Identify which cell holds the provided text, then report its [x, y] central coordinate. 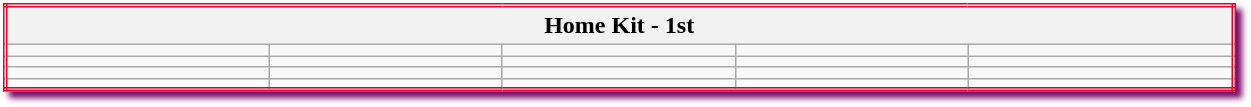
Home Kit - 1st [619, 25]
